Capture the cell that displays the provided text and extract its [x, y] central coordinate. 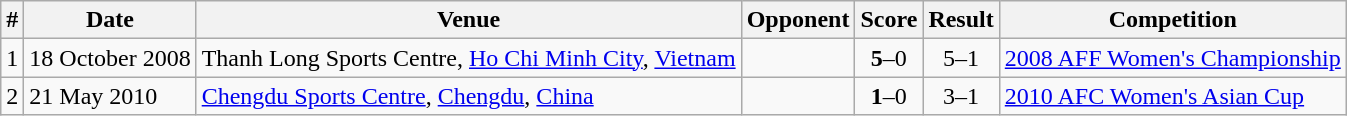
Date [110, 20]
2008 AFF Women's Championship [1172, 58]
Thanh Long Sports Centre, Ho Chi Minh City, Vietnam [468, 58]
Score [889, 20]
3–1 [961, 96]
Chengdu Sports Centre, Chengdu, China [468, 96]
2 [12, 96]
1–0 [889, 96]
1 [12, 58]
5–0 [889, 58]
21 May 2010 [110, 96]
Opponent [798, 20]
# [12, 20]
Competition [1172, 20]
5–1 [961, 58]
18 October 2008 [110, 58]
2010 AFC Women's Asian Cup [1172, 96]
Venue [468, 20]
Result [961, 20]
